Search for the cell housing the specified text and yield its [x, y] center coordinate. 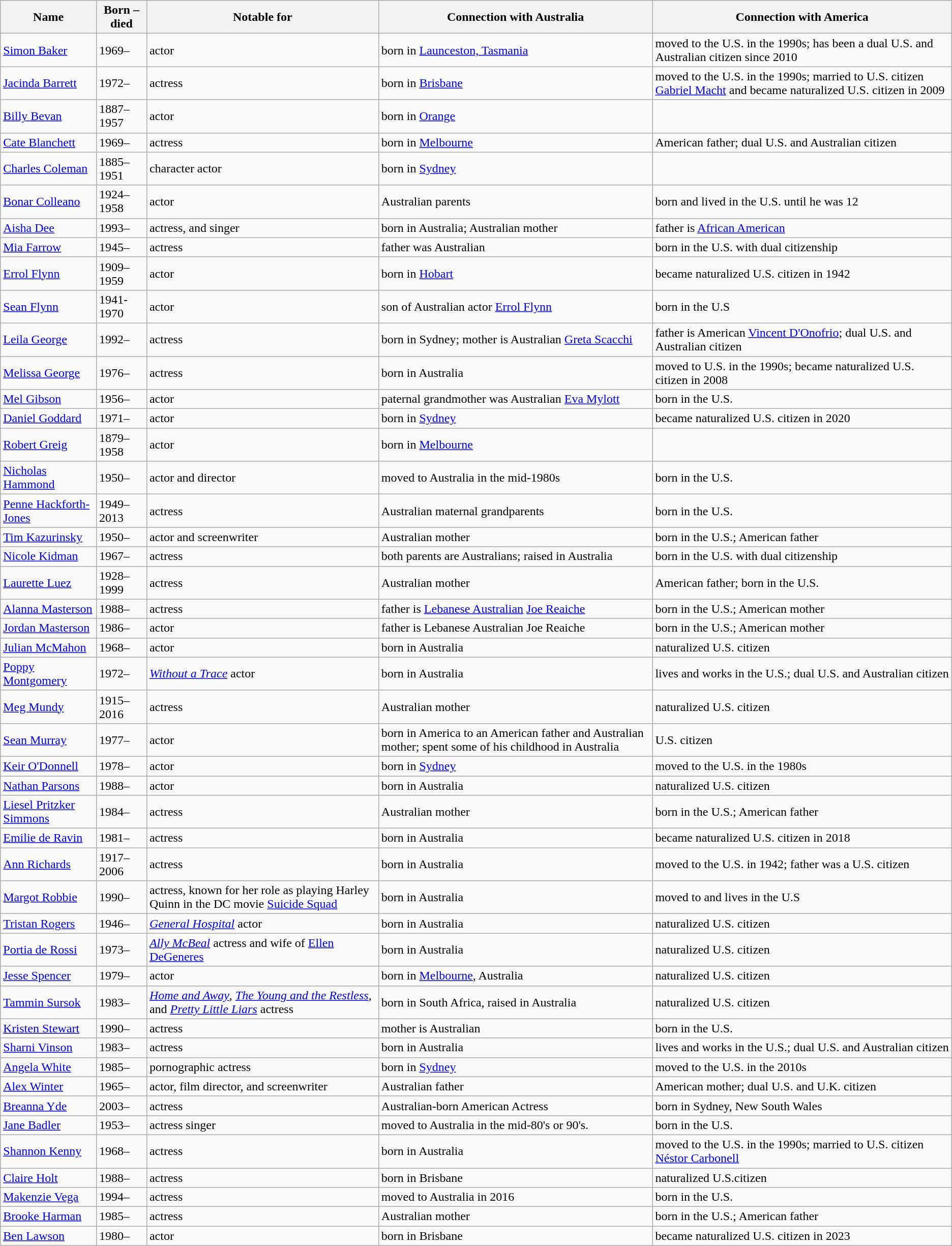
Born – died [121, 17]
became naturalized U.S. citizen in 2018 [802, 838]
Tristan Rogers [49, 924]
1924–1958 [121, 201]
father is African American [802, 228]
Brooke Harman [49, 1217]
Tammin Sursok [49, 1002]
American father; dual U.S. and Australian citizen [802, 142]
Leila George [49, 340]
naturalized U.S.citizen [802, 1177]
moved to Australia in the mid-80's or 90's. [516, 1125]
Poppy Montgomery [49, 673]
1981– [121, 838]
pornographic actress [262, 1067]
Nicholas Hammond [49, 478]
Kristen Stewart [49, 1028]
1967– [121, 556]
born in Hobart [516, 274]
actor and screenwriter [262, 537]
1879–1958 [121, 444]
became naturalized U.S. citizen in 2020 [802, 419]
moved to the U.S. in 1942; father was a U.S. citizen [802, 865]
Connection with Australia [516, 17]
son of Australian actor Errol Flynn [516, 306]
Jacinda Barrett [49, 83]
Mel Gibson [49, 399]
General Hospital actor [262, 924]
Keir O'Donnell [49, 766]
Bonar Colleano [49, 201]
1984– [121, 812]
Portia de Rossi [49, 950]
Simon Baker [49, 50]
Without a Trace actor [262, 673]
Alanna Masterson [49, 609]
1915–2016 [121, 707]
1978– [121, 766]
Cate Blanchett [49, 142]
1965– [121, 1086]
1953– [121, 1125]
Laurette Luez [49, 583]
moved to and lives in the U.S [802, 897]
2003– [121, 1106]
1971– [121, 419]
1973– [121, 950]
1976– [121, 372]
Robert Greig [49, 444]
born in Launceston, Tasmania [516, 50]
1887–1957 [121, 116]
actress singer [262, 1125]
Australian maternal grandparents [516, 511]
Mia Farrow [49, 247]
became naturalized U.S. citizen in 1942 [802, 274]
1993– [121, 228]
1946– [121, 924]
1980– [121, 1236]
Shannon Kenny [49, 1151]
Name [49, 17]
moved to the U.S. in the 1990s; married to U.S. citizen Gabriel Macht and became naturalized U.S. citizen in 2009 [802, 83]
Penne Hackforth-Jones [49, 511]
born in America to an American father and Australian mother; spent some of his childhood in Australia [516, 739]
1994– [121, 1197]
1909–1959 [121, 274]
actor and director [262, 478]
father is American Vincent D'Onofrio; dual U.S. and Australian citizen [802, 340]
born in Sydney; mother is Australian Greta Scacchi [516, 340]
Australian parents [516, 201]
Makenzie Vega [49, 1197]
actress, and singer [262, 228]
Ben Lawson [49, 1236]
actor, film director, and screenwriter [262, 1086]
Charles Coleman [49, 169]
Aisha Dee [49, 228]
Home and Away, The Young and the Restless, and Pretty Little Liars actress [262, 1002]
Meg Mundy [49, 707]
Melissa George [49, 372]
Angela White [49, 1067]
moved to the U.S. in the 2010s [802, 1067]
born in South Africa, raised in Australia [516, 1002]
1945– [121, 247]
born in Melbourne, Australia [516, 976]
1928–1999 [121, 583]
Nathan Parsons [49, 786]
Jordan Masterson [49, 628]
Claire Holt [49, 1177]
Australian father [516, 1086]
Sharni Vinson [49, 1048]
Jane Badler [49, 1125]
moved to U.S. in the 1990s; became naturalized U.S. citizen in 2008 [802, 372]
moved to Australia in 2016 [516, 1197]
Australian-born American Actress [516, 1106]
father was Australian [516, 247]
1949–2013 [121, 511]
paternal grandmother was Australian Eva Mylott [516, 399]
born in the U.S [802, 306]
1956– [121, 399]
Breanna Yde [49, 1106]
1979– [121, 976]
Ann Richards [49, 865]
both parents are Australians; raised in Australia [516, 556]
moved to the U.S. in the 1990s; has been a dual U.S. and Australian citizen since 2010 [802, 50]
mother is Australian [516, 1028]
U.S. citizen [802, 739]
Sean Murray [49, 739]
Tim Kazurinsky [49, 537]
Errol Flynn [49, 274]
1941-1970 [121, 306]
moved to the U.S. in the 1980s [802, 766]
moved to the U.S. in the 1990s; married to U.S. citizen Néstor Carbonell [802, 1151]
Liesel Pritzker Simmons [49, 812]
Alex Winter [49, 1086]
Notable for [262, 17]
1986– [121, 628]
born and lived in the U.S. until he was 12 [802, 201]
born in Orange [516, 116]
1992– [121, 340]
American mother; dual U.S. and U.K. citizen [802, 1086]
Nicole Kidman [49, 556]
actress, known for her role as playing Harley Quinn in the DC movie Suicide Squad [262, 897]
moved to Australia in the mid-1980s [516, 478]
character actor [262, 169]
Emilie de Ravin [49, 838]
born in Australia; Australian mother [516, 228]
Margot Robbie [49, 897]
1917–2006 [121, 865]
Billy Bevan [49, 116]
born in Sydney, New South Wales [802, 1106]
1977– [121, 739]
Connection with America [802, 17]
became naturalized U.S. citizen in 2023 [802, 1236]
Jesse Spencer [49, 976]
Ally McBeal actress and wife of Ellen DeGeneres [262, 950]
Daniel Goddard [49, 419]
American father; born in the U.S. [802, 583]
1885–1951 [121, 169]
Sean Flynn [49, 306]
Julian McMahon [49, 647]
